From the cell containing the given text, extract its center point as (X, Y) coordinate. 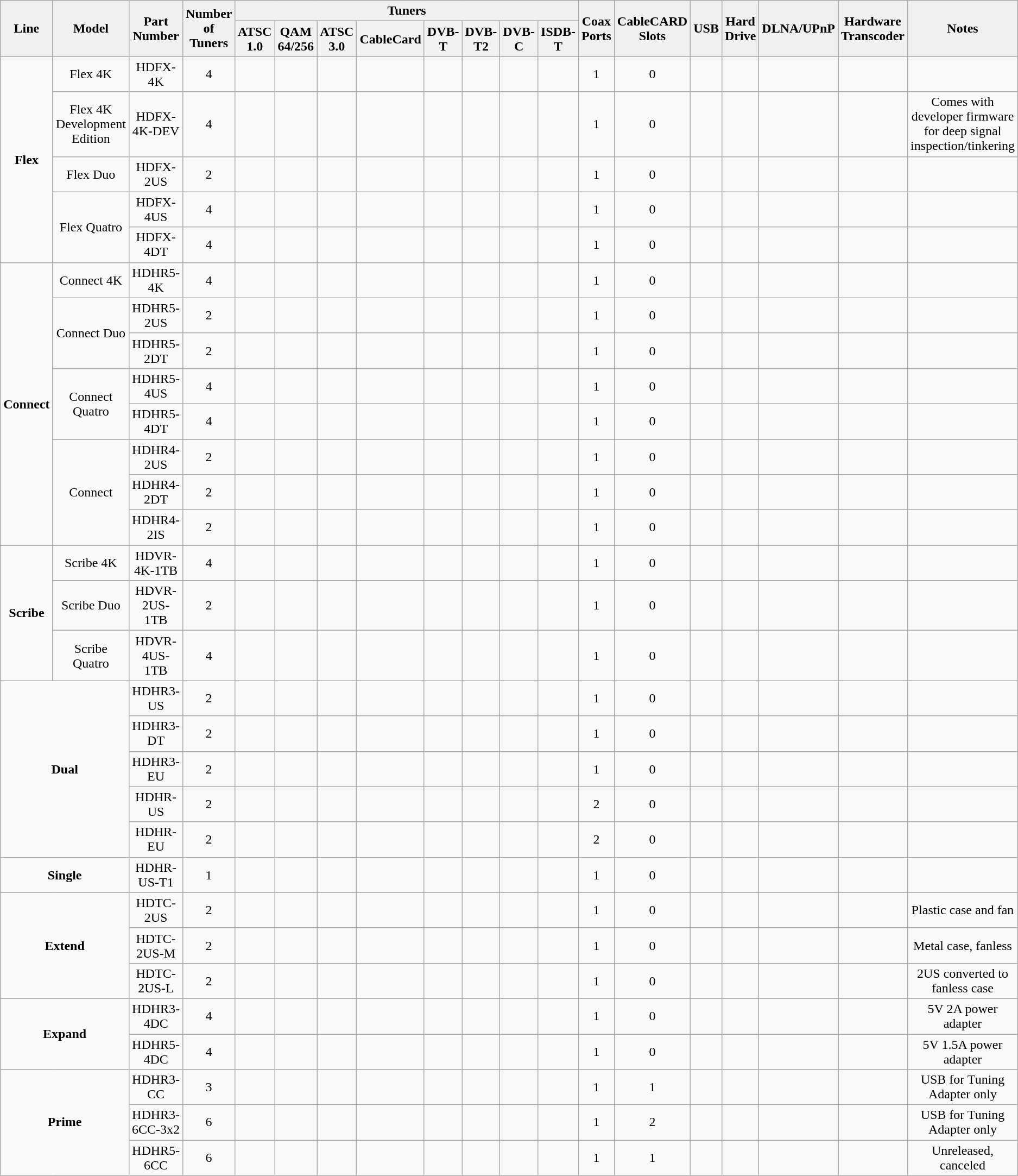
Dual (65, 769)
Expand (65, 1034)
DLNA/UPnP (799, 28)
Single (65, 875)
ISDB-T (558, 39)
Scribe 4K (91, 563)
HDHR3-4DC (156, 1016)
Plastic case and fan (962, 910)
HDHR5-4K (156, 280)
HDHR-US (156, 804)
Line (27, 28)
Hardware Transcoder (873, 28)
CableCard (390, 39)
Connect 4K (91, 280)
Scribe Duo (91, 606)
Flex 4KDevelopment Edition (91, 124)
Prime (65, 1122)
HDTC-2US-M (156, 945)
3 (209, 1087)
HDHR5-2DT (156, 351)
HDFX-4K (156, 74)
ATSC 1.0 (255, 39)
Number of Tuners (209, 28)
HDFX-4K-DEV (156, 124)
HDHR4-2DT (156, 492)
Scribe Quatro (91, 656)
Model (91, 28)
HDHR5-2US (156, 315)
HDHR3-EU (156, 769)
Flex Duo (91, 174)
HDHR-EU (156, 840)
5V 1.5A power adapter (962, 1052)
HDHR5-4DT (156, 422)
Extend (65, 945)
HDFX-4US (156, 210)
HDVR-4K-1TB (156, 563)
Tuners (407, 11)
HDHR-US-T1 (156, 875)
HDHR5-6CC (156, 1158)
DVB-C (519, 39)
HDVR-4US-1TB (156, 656)
Connect Duo (91, 333)
Part Number (156, 28)
HDHR5-4US (156, 386)
HDHR3-6CC-3x2 (156, 1122)
CableCARD Slots (652, 28)
ATSC 3.0 (337, 39)
QAM 64/256 (296, 39)
Connect Quatro (91, 404)
DVB-T (443, 39)
DVB-T2 (481, 39)
HDHR4-2US (156, 456)
HDFX-2US (156, 174)
Comes with developer firmware for deep signal inspection/tinkering (962, 124)
Hard Drive (740, 28)
Flex (27, 160)
Scribe (27, 613)
5V 2A power adapter (962, 1016)
Coax Ports (597, 28)
HDFX-4DT (156, 244)
Notes (962, 28)
HDHR5-4DC (156, 1052)
Unreleased, canceled (962, 1158)
Flex 4K (91, 74)
HDTC-2US (156, 910)
Metal case, fanless (962, 945)
HDVR-2US-1TB (156, 606)
HDHR3-US (156, 699)
Flex Quatro (91, 227)
HDHR3-CC (156, 1087)
USB (706, 28)
HDTC-2US-L (156, 981)
HDHR4-2IS (156, 528)
2US converted to fanless case (962, 981)
HDHR3-DT (156, 733)
